Determine the (x, y) coordinate at the center of the cell enclosing the given text.  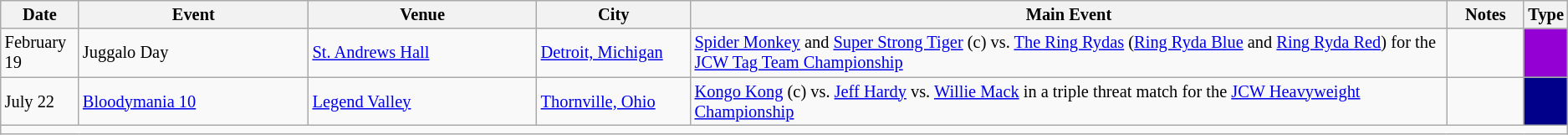
Venue (423, 14)
Notes (1485, 14)
Type (1545, 14)
Bloodymania 10 (194, 101)
July 22 (40, 101)
Juggalo Day (194, 53)
St. Andrews Hall (423, 53)
February 19 (40, 53)
City (614, 14)
Kongo Kong (c) vs. Jeff Hardy vs. Willie Mack in a triple threat match for the JCW Heavyweight Championship (1069, 101)
Thornville, Ohio (614, 101)
Date (40, 14)
Detroit, Michigan (614, 53)
Legend Valley (423, 101)
Spider Monkey and Super Strong Tiger (c) vs. The Ring Rydas (Ring Ryda Blue and Ring Ryda Red) for the JCW Tag Team Championship (1069, 53)
Event (194, 14)
Main Event (1069, 14)
